Identify which cell holds the provided text, then report its [X, Y] central coordinate. 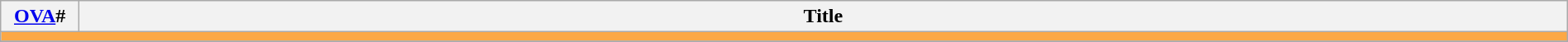
Title [823, 16]
OVA# [40, 16]
